Search for the cell housing the specified text and yield its [X, Y] center coordinate. 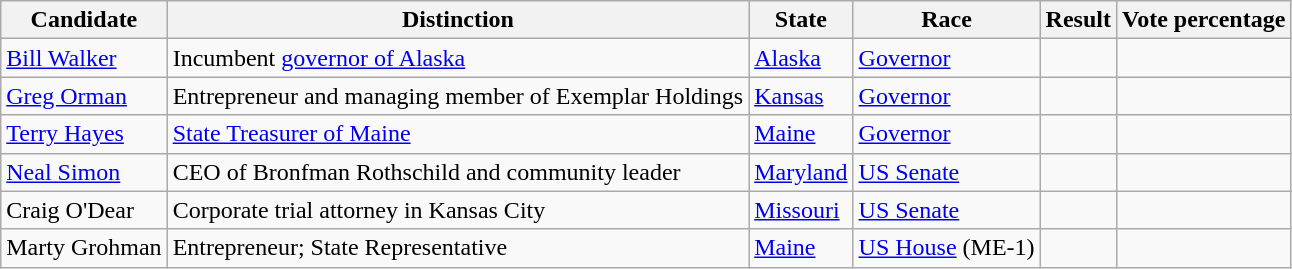
Bill Walker [84, 58]
State [801, 20]
US House (ME-1) [946, 248]
Craig O'Dear [84, 210]
Missouri [801, 210]
CEO of Bronfman Rothschild and community leader [458, 172]
Terry Hayes [84, 134]
Entrepreneur; State Representative [458, 248]
Neal Simon [84, 172]
Marty Grohman [84, 248]
State Treasurer of Maine [458, 134]
Alaska [801, 58]
Incumbent governor of Alaska [458, 58]
Candidate [84, 20]
Distinction [458, 20]
Race [946, 20]
Entrepreneur and managing member of Exemplar Holdings [458, 96]
Greg Orman [84, 96]
Vote percentage [1203, 20]
Result [1078, 20]
Maryland [801, 172]
Corporate trial attorney in Kansas City [458, 210]
Kansas [801, 96]
